Provide the [X, Y] coordinate of the cell's center where the given text is located.  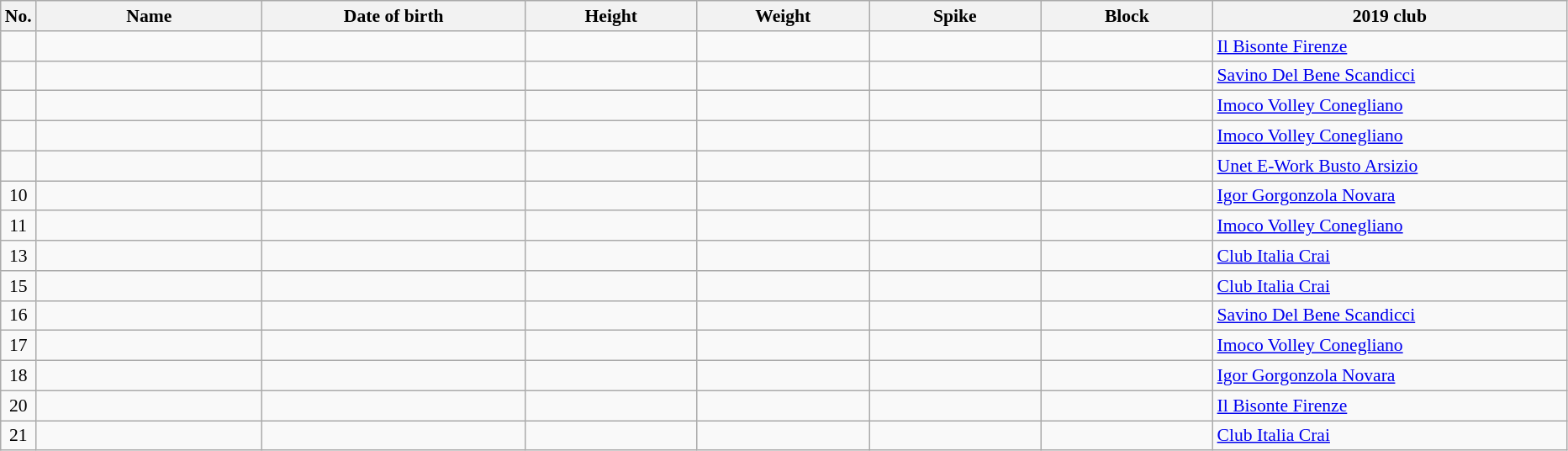
15 [18, 286]
Weight [784, 16]
18 [18, 376]
Spike [955, 16]
Name [150, 16]
Unet E-Work Busto Arsizio [1391, 166]
No. [18, 16]
16 [18, 316]
11 [18, 226]
Height [610, 16]
2019 club [1391, 16]
21 [18, 436]
Block [1127, 16]
17 [18, 346]
20 [18, 406]
13 [18, 256]
10 [18, 196]
Date of birth [393, 16]
